Capture the cell that displays the provided text and extract its [x, y] central coordinate. 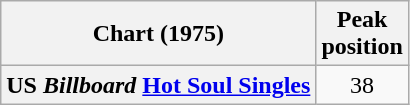
Chart (1975) [158, 34]
38 [362, 85]
Peakposition [362, 34]
US Billboard Hot Soul Singles [158, 85]
